Return (x, y) of the center of cell containing provided text 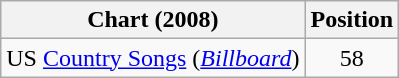
58 (352, 58)
US Country Songs (Billboard) (153, 58)
Position (352, 20)
Chart (2008) (153, 20)
